Determine the (x, y) coordinate at the center of the cell enclosing the given text.  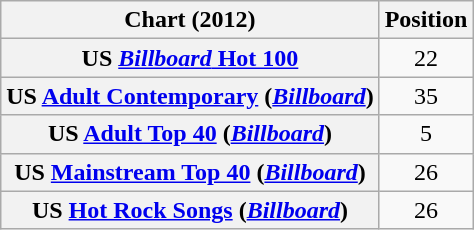
Chart (2012) (190, 20)
US Mainstream Top 40 (Billboard) (190, 172)
Position (426, 20)
US Adult Contemporary (Billboard) (190, 96)
35 (426, 96)
US Billboard Hot 100 (190, 58)
US Hot Rock Songs (Billboard) (190, 210)
22 (426, 58)
5 (426, 134)
US Adult Top 40 (Billboard) (190, 134)
